Identify which cell holds the provided text, then report its [x, y] central coordinate. 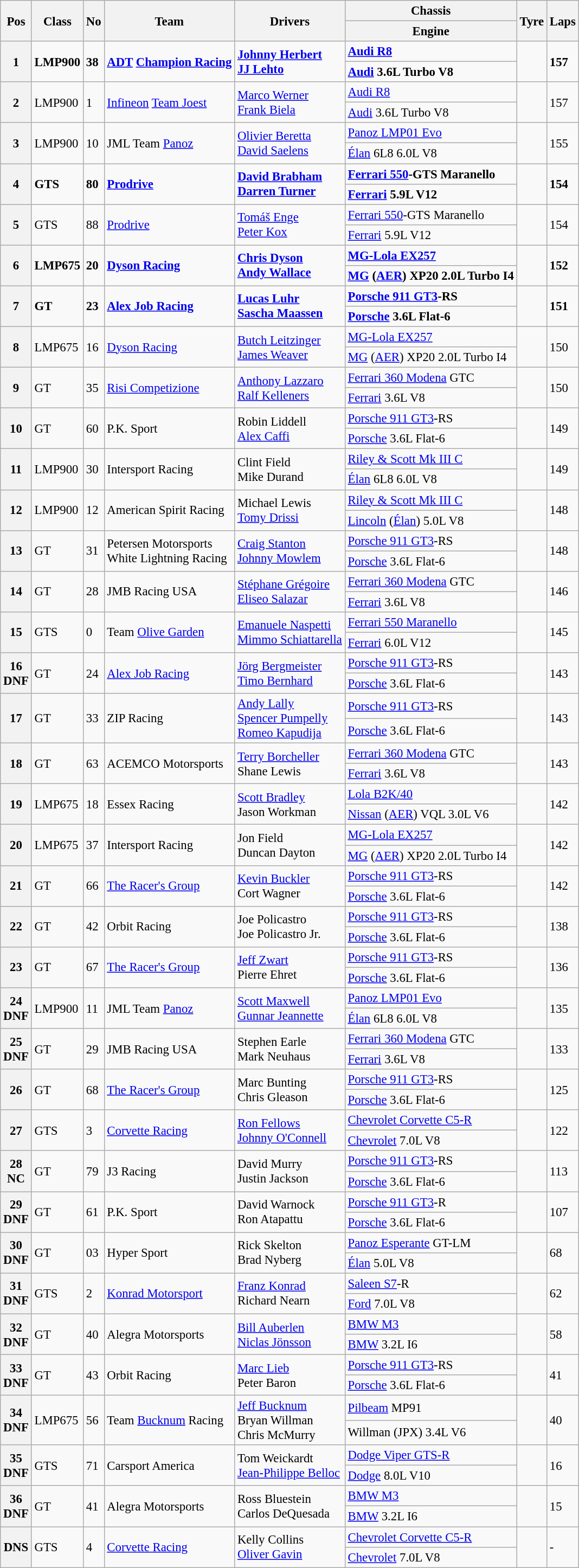
J3 Racing [169, 1171]
Emanuele Naspetti Mimmo Schiattarella [290, 632]
33DNF [16, 1375]
37 [94, 845]
Marc Lieb Peter Baron [290, 1375]
33 [94, 718]
Tom Weickardt Jean-Philippe Belloc [290, 1465]
Marc Bunting Chris Gleason [290, 1090]
David Warnock Ron Atapattu [290, 1212]
Team Bucknum Racing [169, 1421]
71 [94, 1465]
Lola B2K/40 [430, 794]
Konrad Motorsport [169, 1294]
Ferrari 6.0L V12 [430, 642]
Pilbeam MP91 [430, 1408]
Pos [16, 21]
155 [563, 143]
60 [94, 428]
28 [94, 592]
Marco Werner Frank Biela [290, 102]
Tyre [531, 21]
14 [16, 592]
Butch Leitzinger James Weaver [290, 347]
Saleen S7-R [430, 1283]
27 [16, 1130]
7 [16, 306]
26 [16, 1090]
58 [563, 1334]
Petersen Motorsports White Lightning Racing [169, 551]
Kevin Buckler Cort Wagner [290, 886]
Team [169, 21]
0 [94, 632]
34DNF [16, 1421]
30 [94, 470]
03 [94, 1252]
35 [94, 388]
Porsche 911 GT3-R [430, 1202]
88 [94, 224]
152 [563, 266]
8 [16, 347]
19 [16, 805]
Tomáš Enge Peter Kox [290, 224]
Jörg Bergmeister Timo Bernhard [290, 673]
Jeff Bucknum Bryan Willman Chris McMurry [290, 1421]
136 [563, 967]
Stephen Earle Mark Neuhaus [290, 1049]
63 [94, 763]
66 [94, 886]
6 [16, 266]
David Brabham Darren Turner [290, 184]
24 [94, 673]
29DNF [16, 1212]
Scott Bradley Jason Workman [290, 805]
135 [563, 1008]
151 [563, 306]
Ross Bluestein Carlos DeQuesada [290, 1506]
Craig Stanton Johnny Mowlem [290, 551]
31DNF [16, 1294]
5 [16, 224]
138 [563, 926]
Carsport America [169, 1465]
Hyper Sport [169, 1252]
Willman (JPX) 3.4L V6 [430, 1433]
16DNF [16, 673]
Olivier Beretta David Saelens [290, 143]
Dodge Viper GTS-R [430, 1455]
29 [94, 1049]
ADT Champion Racing [169, 62]
38 [94, 62]
Jeff Zwart Pierre Ehret [290, 967]
Joe Policastro Joe Policastro Jr. [290, 926]
No [94, 21]
American Spirit Racing [169, 510]
Rick Skelton Brad Nyberg [290, 1252]
Robin Liddell Alex Caffi [290, 428]
113 [563, 1171]
Drivers [290, 21]
Jon Field Duncan Dayton [290, 845]
35DNF [16, 1465]
Panoz Esperante GT-LM [430, 1243]
9 [16, 388]
13 [16, 551]
- [563, 1547]
Bill Auberlen Niclas Jönsson [290, 1334]
21 [16, 886]
Nissan (AER) VQL 3.0L V6 [430, 815]
25DNF [16, 1049]
28NC [16, 1171]
Chassis [430, 11]
ZIP Racing [169, 718]
36DNF [16, 1506]
Chris Dyson Andy Wallace [290, 266]
Stéphane Grégoire Eliseo Salazar [290, 592]
Ron Fellows Johnny O'Connell [290, 1130]
David Murry Justin Jackson [290, 1171]
145 [563, 632]
Scott Maxwell Gunnar Jeannette [290, 1008]
31 [94, 551]
Anthony Lazzaro Ralf Kelleners [290, 388]
Andy Lally Spencer Pumpelly Romeo Kapudija [290, 718]
43 [94, 1375]
Franz Konrad Richard Nearn [290, 1294]
56 [94, 1421]
Kelly Collins Oliver Gavin [290, 1547]
Laps [563, 21]
Engine [430, 31]
Risi Competizione [169, 388]
Lincoln (Élan) 5.0L V8 [430, 520]
133 [563, 1049]
Terry Borcheller Shane Lewis [290, 763]
DNS [16, 1547]
Class [57, 21]
Dodge 8.0L V10 [430, 1476]
24DNF [16, 1008]
ACEMCO Motorsports [169, 763]
Ferrari 550 Maranello [430, 622]
Lucas Luhr Sascha Maassen [290, 306]
107 [563, 1212]
Essex Racing [169, 805]
32DNF [16, 1334]
Clint Field Mike Durand [290, 470]
22 [16, 926]
62 [563, 1294]
Johnny Herbert JJ Lehto [290, 62]
80 [94, 184]
Michael Lewis Tomy Drissi [290, 510]
122 [563, 1130]
42 [94, 926]
Ford 7.0L V8 [430, 1304]
30DNF [16, 1252]
79 [94, 1171]
146 [563, 592]
Infineon Team Joest [169, 102]
67 [94, 967]
125 [563, 1090]
Élan 5.0L V8 [430, 1263]
61 [94, 1212]
Team Olive Garden [169, 632]
17 [16, 718]
